Locate the cell with the specified text and output its [X, Y] center coordinate. 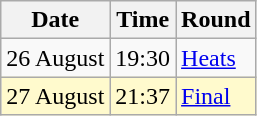
Time [143, 20]
Date [56, 20]
Final [216, 96]
21:37 [143, 96]
27 August [56, 96]
19:30 [143, 58]
26 August [56, 58]
Heats [216, 58]
Round [216, 20]
